Locate the cell with the specified text and output its [X, Y] center coordinate. 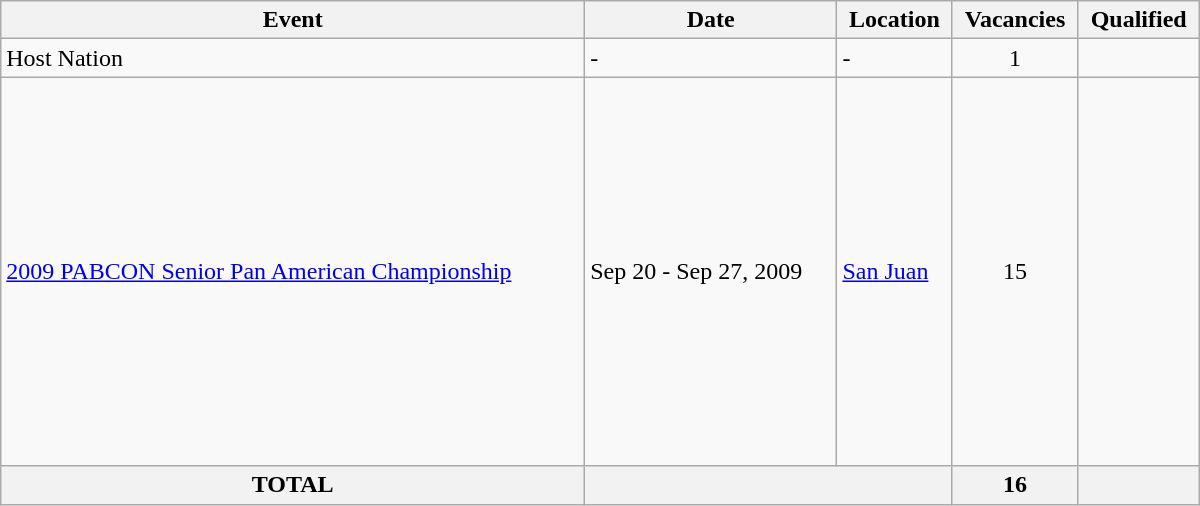
San Juan [894, 272]
2009 PABCON Senior Pan American Championship [293, 272]
1 [1015, 58]
Sep 20 - Sep 27, 2009 [711, 272]
15 [1015, 272]
Vacancies [1015, 20]
Location [894, 20]
TOTAL [293, 485]
Host Nation [293, 58]
Event [293, 20]
16 [1015, 485]
Qualified [1138, 20]
Date [711, 20]
